Locate the cell with the specified text and output its [x, y] center coordinate. 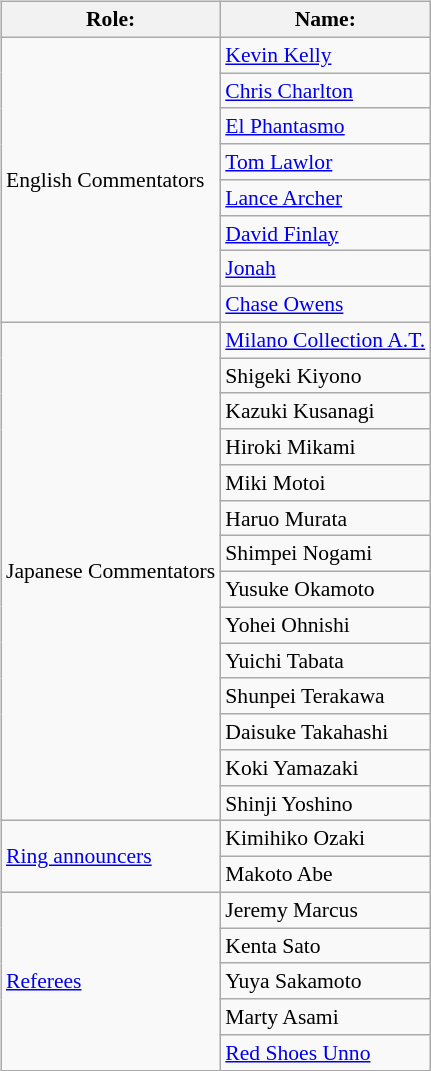
Chris Charlton [325, 91]
Jeremy Marcus [325, 910]
El Phantasmo [325, 126]
Japanese Commentators [110, 572]
Yuya Sakamoto [325, 981]
Referees [110, 981]
Yuichi Tabata [325, 661]
Jonah [325, 269]
Chase Owens [325, 305]
Ring announcers [110, 856]
Shigeki Kiyono [325, 376]
Yohei Ohnishi [325, 625]
Kenta Sato [325, 946]
Shinji Yoshino [325, 803]
Kevin Kelly [325, 55]
Haruo Murata [325, 518]
Hiroki Mikami [325, 447]
Shunpei Terakawa [325, 696]
Shimpei Nogami [325, 554]
Lance Archer [325, 198]
Name: [325, 20]
Milano Collection A.T. [325, 340]
English Commentators [110, 180]
Kimihiko Ozaki [325, 839]
Role: [110, 20]
David Finlay [325, 233]
Daisuke Takahashi [325, 732]
Miki Motoi [325, 483]
Koki Yamazaki [325, 768]
Makoto Abe [325, 875]
Kazuki Kusanagi [325, 411]
Tom Lawlor [325, 162]
Marty Asami [325, 1017]
Red Shoes Unno [325, 1053]
Yusuke Okamoto [325, 590]
